Find where the given text appears and provide that cell's center as [X, Y] coordinate. 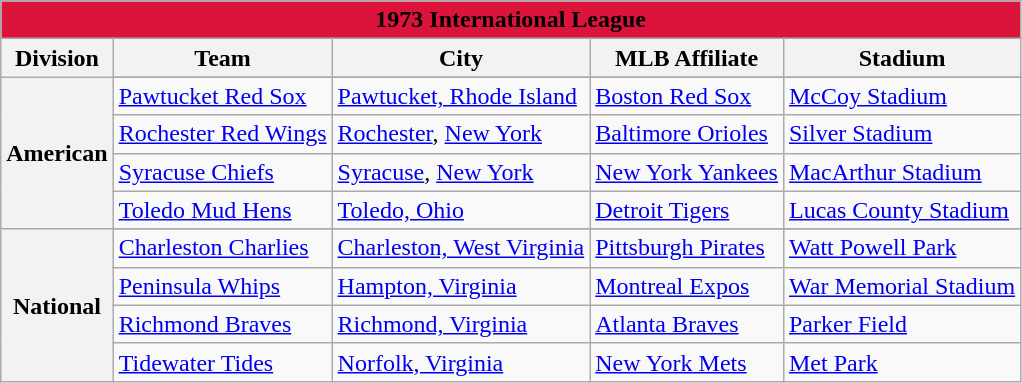
Lucas County Stadium [902, 210]
Boston Red Sox [687, 96]
Charleston, West Virginia [461, 248]
Montreal Expos [687, 286]
Baltimore Orioles [687, 134]
Watt Powell Park [902, 248]
Met Park [902, 362]
Pittsburgh Pirates [687, 248]
Richmond Braves [222, 324]
Hampton, Virginia [461, 286]
Silver Stadium [902, 134]
Toledo Mud Hens [222, 210]
Detroit Tigers [687, 210]
War Memorial Stadium [902, 286]
Syracuse Chiefs [222, 172]
Tidewater Tides [222, 362]
National [57, 305]
1973 International League [511, 20]
New York Yankees [687, 172]
Richmond, Virginia [461, 324]
Team [222, 58]
Rochester Red Wings [222, 134]
Division [57, 58]
MLB Affiliate [687, 58]
Rochester, New York [461, 134]
New York Mets [687, 362]
Peninsula Whips [222, 286]
McCoy Stadium [902, 96]
Pawtucket, Rhode Island [461, 96]
City [461, 58]
Atlanta Braves [687, 324]
Syracuse, New York [461, 172]
American [57, 153]
Norfolk, Virginia [461, 362]
Toledo, Ohio [461, 210]
Charleston Charlies [222, 248]
Pawtucket Red Sox [222, 96]
Stadium [902, 58]
Parker Field [902, 324]
MacArthur Stadium [902, 172]
